From the cell containing the given text, extract its center point as (x, y) coordinate. 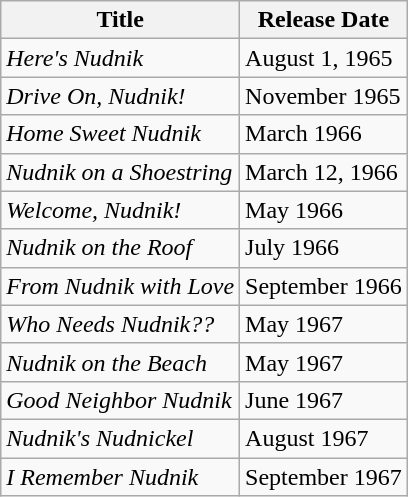
Good Neighbor Nudnik (120, 400)
Nudnik on the Beach (120, 362)
Welcome, Nudnik! (120, 210)
I Remember Nudnik (120, 477)
From Nudnik with Love (120, 286)
August 1, 1965 (324, 58)
Home Sweet Nudnik (120, 134)
March 12, 1966 (324, 172)
Nudnik on a Shoestring (120, 172)
Nudnik's Nudnickel (120, 438)
September 1967 (324, 477)
November 1965 (324, 96)
July 1966 (324, 248)
August 1967 (324, 438)
September 1966 (324, 286)
May 1966 (324, 210)
Here's Nudnik (120, 58)
Drive On, Nudnik! (120, 96)
Title (120, 20)
Who Needs Nudnik?? (120, 324)
Nudnik on the Roof (120, 248)
June 1967 (324, 400)
Release Date (324, 20)
March 1966 (324, 134)
